Provide the [x, y] coordinate of the cell's center where the given text is located.  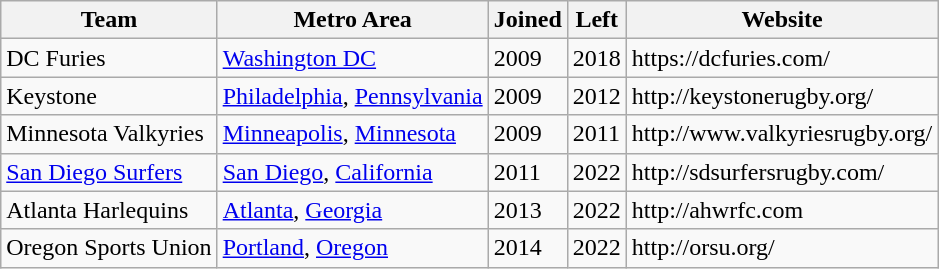
http://sdsurfersrugby.com/ [782, 172]
2013 [528, 210]
Minneapolis, Minnesota [352, 134]
Joined [528, 20]
DC Furies [109, 58]
Washington DC [352, 58]
http://orsu.org/ [782, 248]
http://keystonerugby.org/ [782, 96]
Left [596, 20]
San Diego Surfers [109, 172]
Atlanta, Georgia [352, 210]
http://www.valkyriesrugby.org/ [782, 134]
2018 [596, 58]
Keystone [109, 96]
Metro Area [352, 20]
San Diego, California [352, 172]
Portland, Oregon [352, 248]
Oregon Sports Union [109, 248]
http://ahwrfc.com [782, 210]
2012 [596, 96]
Atlanta Harlequins [109, 210]
2014 [528, 248]
https://dcfuries.com/ [782, 58]
Philadelphia, Pennsylvania [352, 96]
Team [109, 20]
Minnesota Valkyries [109, 134]
Website [782, 20]
